Return [X, Y] of the center of cell containing provided text 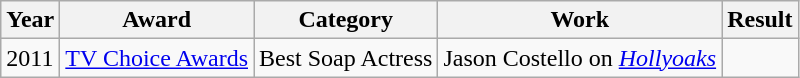
TV Choice Awards [157, 58]
Work [580, 20]
Jason Costello on Hollyoaks [580, 58]
Result [760, 20]
Best Soap Actress [346, 58]
2011 [30, 58]
Award [157, 20]
Category [346, 20]
Year [30, 20]
